Extract the (X, Y) coordinate from the center of the cell holding the provided text.  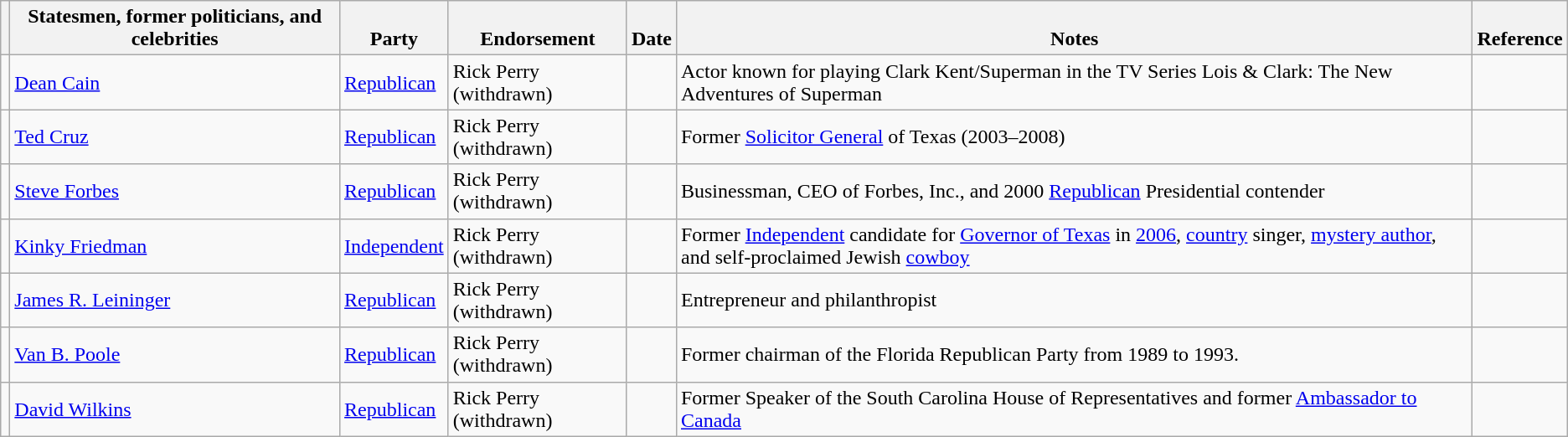
Steve Forbes (175, 191)
Former Speaker of the South Carolina House of Representatives and former Ambassador to Canada (1074, 409)
Former Independent candidate for Governor of Texas in 2006, country singer, mystery author, and self-proclaimed Jewish cowboy (1074, 246)
David Wilkins (175, 409)
Ted Cruz (175, 137)
Entrepreneur and philanthropist (1074, 300)
Notes (1074, 28)
Actor known for playing Clark Kent/Superman in the TV Series Lois & Clark: The New Adventures of Superman (1074, 82)
Date (652, 28)
Van B. Poole (175, 355)
Endorsement (538, 28)
Independent (395, 246)
Reference (1519, 28)
Statesmen, former politicians, and celebrities (175, 28)
James R. Leininger (175, 300)
Former chairman of the Florida Republican Party from 1989 to 1993. (1074, 355)
Party (395, 28)
Dean Cain (175, 82)
Kinky Friedman (175, 246)
Former Solicitor General of Texas (2003–2008) (1074, 137)
Businessman, CEO of Forbes, Inc., and 2000 Republican Presidential contender (1074, 191)
